Find where the given text appears and provide that cell's center as (X, Y) coordinate. 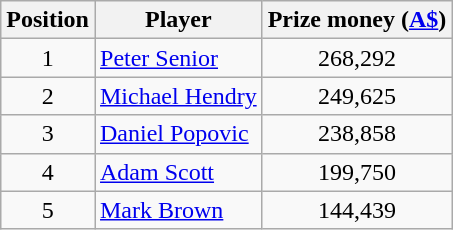
144,439 (357, 210)
2 (48, 96)
249,625 (357, 96)
Michael Hendry (178, 96)
5 (48, 210)
Peter Senior (178, 58)
Mark Brown (178, 210)
Prize money (A$) (357, 20)
Daniel Popovic (178, 134)
4 (48, 172)
Player (178, 20)
Position (48, 20)
3 (48, 134)
268,292 (357, 58)
238,858 (357, 134)
1 (48, 58)
Adam Scott (178, 172)
199,750 (357, 172)
